For the text-containing cell, return its midpoint in [x, y] coordinate format. 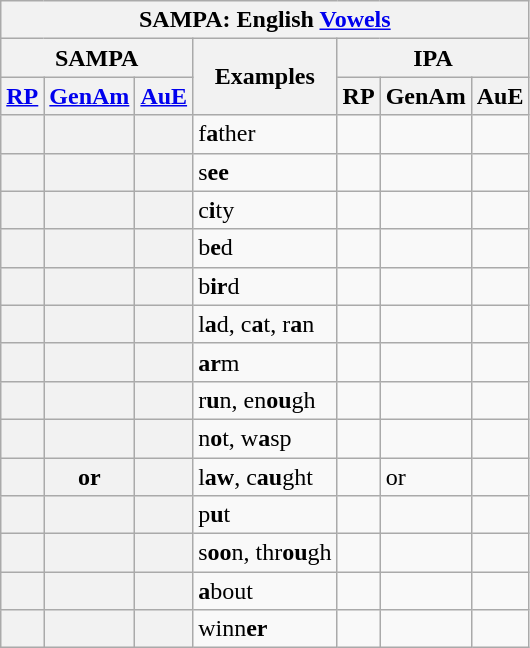
lad, cat, ran [265, 324]
SAMPA: English Vowels [265, 20]
father [265, 134]
run, enough [265, 400]
about [265, 591]
IPA [433, 58]
arm [265, 362]
not, wasp [265, 438]
winner [265, 629]
put [265, 515]
SAMPA [97, 58]
Examples [265, 77]
law, caught [265, 477]
city [265, 210]
soon, through [265, 553]
bed [265, 248]
see [265, 172]
bird [265, 286]
